Provide the [X, Y] coordinate of the cell's center where the given text is located.  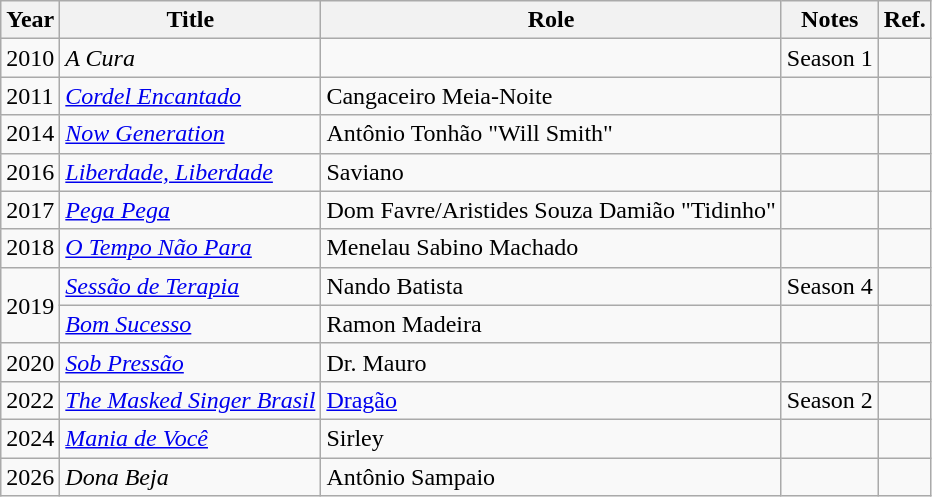
Title [190, 20]
Now Generation [190, 134]
2020 [30, 362]
Sessão de Terapia [190, 286]
Ref. [904, 20]
Sob Pressão [190, 362]
Role [551, 20]
Pega Pega [190, 210]
2024 [30, 438]
2014 [30, 134]
Cangaceiro Meia-Noite [551, 96]
2022 [30, 400]
O Tempo Não Para [190, 248]
Nando Batista [551, 286]
Notes [830, 20]
Dragão [551, 400]
Bom Sucesso [190, 324]
A Cura [190, 58]
Dr. Mauro [551, 362]
2010 [30, 58]
2011 [30, 96]
Year [30, 20]
Antônio Sampaio [551, 477]
2016 [30, 172]
Season 1 [830, 58]
Mania de Você [190, 438]
Dona Beja [190, 477]
Ramon Madeira [551, 324]
Cordel Encantado [190, 96]
Menelau Sabino Machado [551, 248]
Liberdade, Liberdade [190, 172]
Season 2 [830, 400]
Season 4 [830, 286]
2026 [30, 477]
Antônio Tonhão "Will Smith" [551, 134]
Sirley [551, 438]
2018 [30, 248]
2019 [30, 305]
The Masked Singer Brasil [190, 400]
Saviano [551, 172]
Dom Favre/Aristides Souza Damião "Tidinho" [551, 210]
2017 [30, 210]
